Locate the cell with the specified text and output its [X, Y] center coordinate. 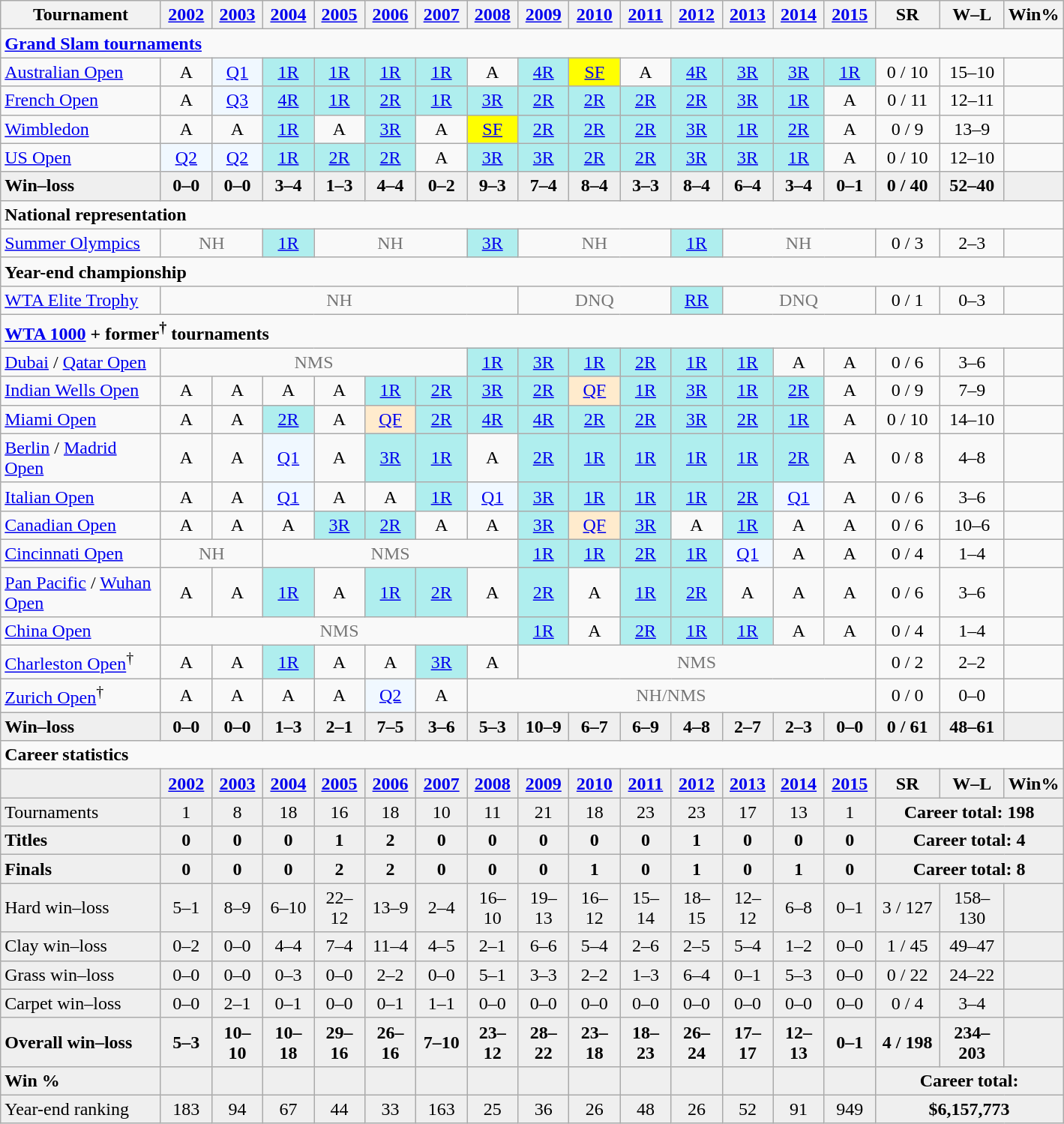
36 [544, 1109]
1–1 [442, 1003]
6–9 [646, 727]
0 / 40 [907, 186]
French Open [81, 100]
Tournaments [81, 812]
6–6 [544, 946]
Career total: [969, 1081]
16–12 [595, 907]
Berlin / Madrid Open [81, 457]
24–22 [972, 975]
Titles [81, 841]
19–13 [544, 907]
0 / 2 [907, 663]
0 / 8 [907, 457]
163 [442, 1109]
4 / 198 [907, 1042]
0 / 61 [907, 727]
11 [493, 812]
52 [748, 1109]
949 [850, 1109]
17 [748, 812]
Australian Open [81, 72]
15–10 [972, 72]
29–16 [339, 1042]
10–6 [972, 525]
Pan Pacific / Wuhan Open [81, 592]
12–13 [799, 1042]
Year-end ranking [81, 1109]
0 / 0 [907, 696]
US Open [81, 157]
33 [391, 1109]
Carpet win–loss [81, 1003]
94 [237, 1109]
44 [339, 1109]
12–10 [972, 157]
Career total: 8 [969, 869]
15–14 [646, 907]
Q3 [237, 100]
26–16 [391, 1042]
Hard win–loss [81, 907]
18–23 [646, 1042]
Miami Open [81, 419]
16 [339, 812]
0 / 1 [907, 300]
25 [493, 1109]
22–12 [339, 907]
Grand Slam tournaments [532, 43]
21 [544, 812]
8 [237, 812]
2–6 [646, 946]
0 / 22 [907, 975]
12–11 [972, 100]
8–9 [237, 907]
18–15 [697, 907]
11–4 [391, 946]
16–10 [493, 907]
Italian Open [81, 496]
China Open [81, 631]
Summer Olympics [81, 243]
48 [646, 1109]
7–5 [391, 727]
6–8 [799, 907]
10–18 [288, 1042]
2–7 [748, 727]
Cincinnati Open [81, 553]
Career total: 198 [969, 812]
52–40 [972, 186]
Indian Wells Open [81, 391]
NH/NMS [671, 696]
17–17 [748, 1042]
Career statistics [532, 755]
Canadian Open [81, 525]
1–2 [799, 946]
48–61 [972, 727]
26–24 [697, 1042]
234–203 [972, 1042]
$6,157,773 [969, 1109]
49–47 [972, 946]
WTA Elite Trophy [81, 300]
3 / 127 [907, 907]
4–5 [442, 946]
7–10 [442, 1042]
183 [186, 1109]
23–18 [595, 1042]
9–3 [493, 186]
Zurich Open† [81, 696]
Finals [81, 869]
Wimbledon [81, 129]
Overall win–loss [81, 1042]
Grass win–loss [81, 975]
Year-end championship [532, 271]
10–10 [237, 1042]
14–10 [972, 419]
Charleston Open† [81, 663]
1 / 45 [907, 946]
12–12 [748, 907]
91 [799, 1109]
13 [799, 812]
Career total: 4 [969, 841]
Tournament [81, 15]
10–9 [544, 727]
10 [442, 812]
0 / 3 [907, 243]
2–4 [442, 907]
158–130 [972, 907]
7–9 [972, 391]
National representation [532, 214]
RR [697, 300]
0 / 11 [907, 100]
6–7 [595, 727]
Dubai / Qatar Open [81, 362]
23–12 [493, 1042]
28–22 [544, 1042]
2–5 [697, 946]
67 [288, 1109]
6–10 [288, 907]
Win % [81, 1081]
Clay win–loss [81, 946]
WTA 1000 + former† tournaments [532, 331]
